Find where the given text appears and provide that cell's center as (X, Y) coordinate. 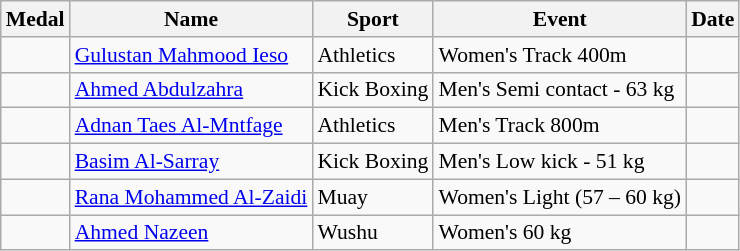
Men's Semi contact - 63 kg (560, 90)
Sport (372, 19)
Ahmed Nazeen (192, 233)
Adnan Taes Al-Mntfage (192, 126)
Wushu (372, 233)
Women's 60 kg (560, 233)
Women's Light (57 – 60 kg) (560, 197)
Men's Low kick - 51 kg (560, 162)
Event (560, 19)
Name (192, 19)
Basim Al-Sarray (192, 162)
Muay (372, 197)
Gulustan Mahmood Ieso (192, 55)
Ahmed Abdulzahra (192, 90)
Rana Mohammed Al-Zaidi (192, 197)
Men's Track 800m (560, 126)
Date (712, 19)
Medal (36, 19)
Women's Track 400m (560, 55)
